Provide the [x, y] coordinate of the cell's center where the given text is located.  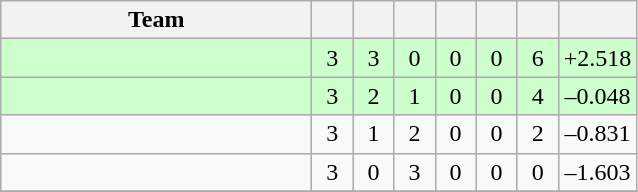
6 [538, 58]
–0.048 [598, 96]
Team [156, 20]
+2.518 [598, 58]
4 [538, 96]
–0.831 [598, 134]
–1.603 [598, 172]
